Scan for the cell matching the given text and deliver its [x, y] coordinate at center. 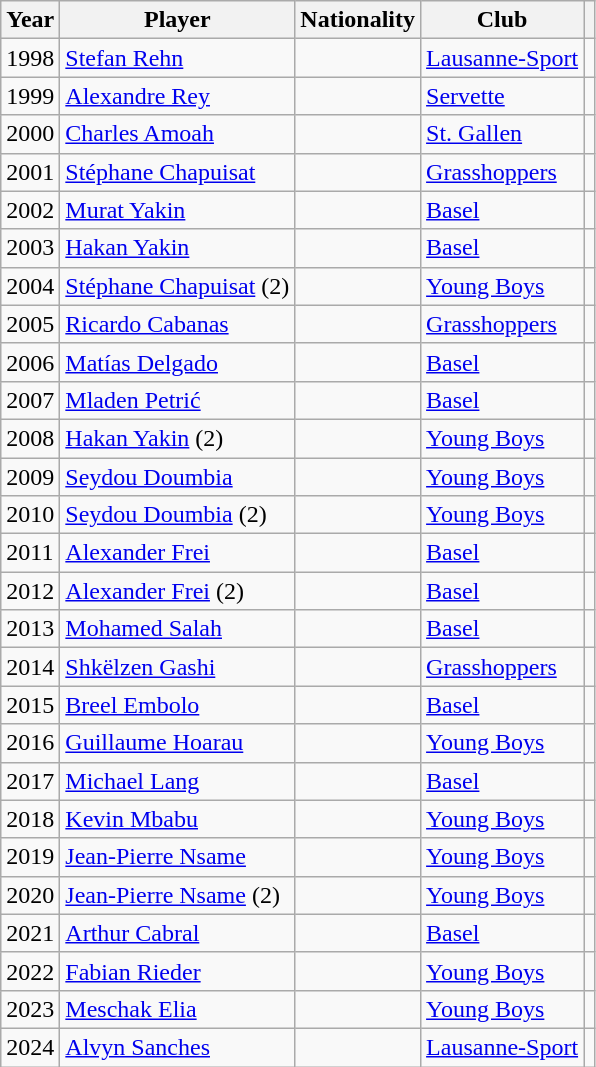
2022 [30, 971]
2010 [30, 515]
2019 [30, 857]
Murat Yakin [178, 210]
2004 [30, 286]
Club [502, 20]
2003 [30, 248]
Michael Lang [178, 781]
Mohamed Salah [178, 629]
Ricardo Cabanas [178, 324]
Nationality [358, 20]
2016 [30, 743]
Shkëlzen Gashi [178, 667]
2014 [30, 667]
2007 [30, 400]
2012 [30, 591]
Fabian Rieder [178, 971]
Alexander Frei [178, 553]
2001 [30, 172]
Player [178, 20]
Kevin Mbabu [178, 819]
1998 [30, 58]
2011 [30, 553]
Servette [502, 96]
Seydou Doumbia [178, 477]
St. Gallen [502, 134]
1999 [30, 96]
Matías Delgado [178, 362]
2015 [30, 705]
Jean-Pierre Nsame [178, 857]
Stéphane Chapuisat (2) [178, 286]
Alvyn Sanches [178, 1047]
Hakan Yakin (2) [178, 438]
2013 [30, 629]
Stefan Rehn [178, 58]
Hakan Yakin [178, 248]
2020 [30, 895]
Seydou Doumbia (2) [178, 515]
2006 [30, 362]
2002 [30, 210]
Arthur Cabral [178, 933]
2017 [30, 781]
2021 [30, 933]
Mladen Petrić [178, 400]
Stéphane Chapuisat [178, 172]
Alexandre Rey [178, 96]
2009 [30, 477]
Meschak Elia [178, 1009]
2008 [30, 438]
Jean-Pierre Nsame (2) [178, 895]
Alexander Frei (2) [178, 591]
2000 [30, 134]
Charles Amoah [178, 134]
Guillaume Hoarau [178, 743]
2024 [30, 1047]
Breel Embolo [178, 705]
2005 [30, 324]
2023 [30, 1009]
Year [30, 20]
2018 [30, 819]
